Determine the (X, Y) coordinate at the center of the cell enclosing the given text.  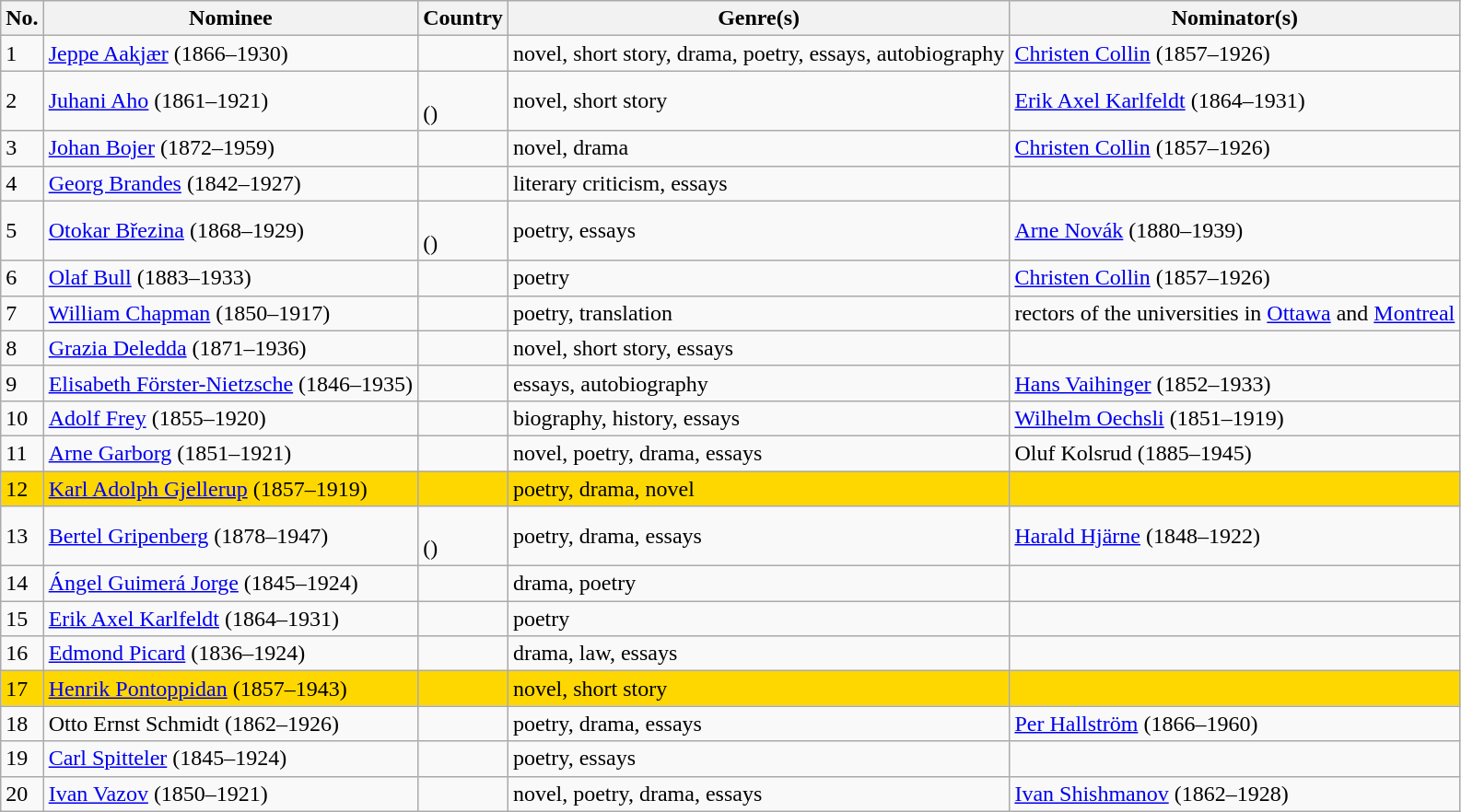
8 (22, 348)
6 (22, 278)
Olaf Bull (1883–1933) (230, 278)
4 (22, 183)
Nominator(s) (1234, 18)
literary criticism, essays (758, 183)
Arne Novák (1880–1939) (1234, 230)
Grazia Deledda (1871–1936) (230, 348)
20 (22, 794)
Edmond Picard (1836–1924) (230, 654)
Genre(s) (758, 18)
12 (22, 489)
Carl Spitteler (1845–1924) (230, 759)
drama, law, essays (758, 654)
14 (22, 584)
Nominee (230, 18)
17 (22, 689)
poetry, translation (758, 313)
Per Hallström (1866–1960) (1234, 724)
13 (22, 536)
Wilhelm Oechsli (1851–1919) (1234, 418)
Karl Adolph Gjellerup (1857–1919) (230, 489)
Ángel Guimerá Jorge (1845–1924) (230, 584)
15 (22, 619)
Hans Vaihinger (1852–1933) (1234, 383)
Bertel Gripenberg (1878–1947) (230, 536)
16 (22, 654)
Elisabeth Förster-Nietzsche (1846–1935) (230, 383)
11 (22, 453)
3 (22, 148)
9 (22, 383)
Country (463, 18)
Ivan Shishmanov (1862–1928) (1234, 794)
Ivan Vazov (1850–1921) (230, 794)
Johan Bojer (1872–1959) (230, 148)
novel, drama (758, 148)
William Chapman (1850–1917) (230, 313)
Georg Brandes (1842–1927) (230, 183)
novel, short story, drama, poetry, essays, autobiography (758, 53)
5 (22, 230)
2 (22, 101)
Adolf Frey (1855–1920) (230, 418)
Juhani Aho (1861–1921) (230, 101)
drama, poetry (758, 584)
Otokar Březina (1868–1929) (230, 230)
Arne Garborg (1851–1921) (230, 453)
poetry, drama, novel (758, 489)
rectors of the universities in Ottawa and Montreal (1234, 313)
Otto Ernst Schmidt (1862–1926) (230, 724)
7 (22, 313)
1 (22, 53)
biography, history, essays (758, 418)
10 (22, 418)
essays, autobiography (758, 383)
19 (22, 759)
Oluf Kolsrud (1885–1945) (1234, 453)
novel, short story, essays (758, 348)
Jeppe Aakjær (1866–1930) (230, 53)
No. (22, 18)
Henrik Pontoppidan (1857–1943) (230, 689)
18 (22, 724)
Harald Hjärne (1848–1922) (1234, 536)
